Locate the cell with the specified text and output its (x, y) center coordinate. 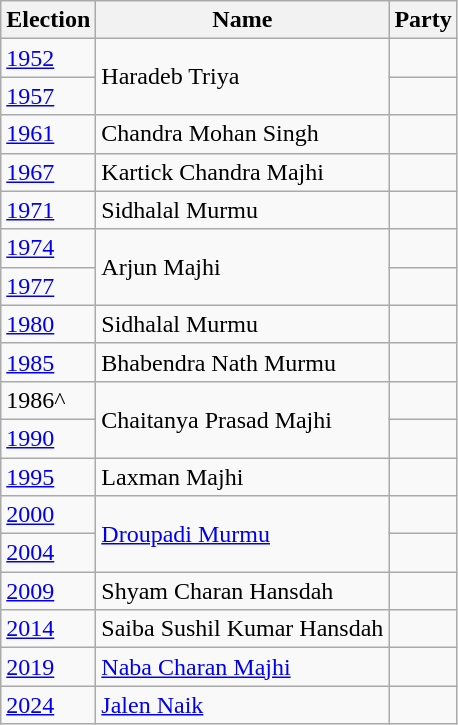
Chandra Mohan Singh (242, 134)
Party (423, 20)
Droupadi Murmu (242, 534)
Jalen Naik (242, 705)
1961 (48, 134)
Saiba Sushil Kumar Hansdah (242, 629)
Shyam Charan Hansdah (242, 591)
Kartick Chandra Majhi (242, 172)
Election (48, 20)
2000 (48, 515)
2019 (48, 667)
1990 (48, 438)
Name (242, 20)
1977 (48, 286)
1995 (48, 477)
1985 (48, 362)
1967 (48, 172)
1971 (48, 210)
2004 (48, 553)
Bhabendra Nath Murmu (242, 362)
1974 (48, 248)
Laxman Majhi (242, 477)
1986^ (48, 400)
Haradeb Triya (242, 77)
Naba Charan Majhi (242, 667)
2024 (48, 705)
2014 (48, 629)
Arjun Majhi (242, 267)
2009 (48, 591)
Chaitanya Prasad Majhi (242, 419)
1980 (48, 324)
1957 (48, 96)
1952 (48, 58)
